Capture the cell that displays the provided text and extract its (x, y) central coordinate. 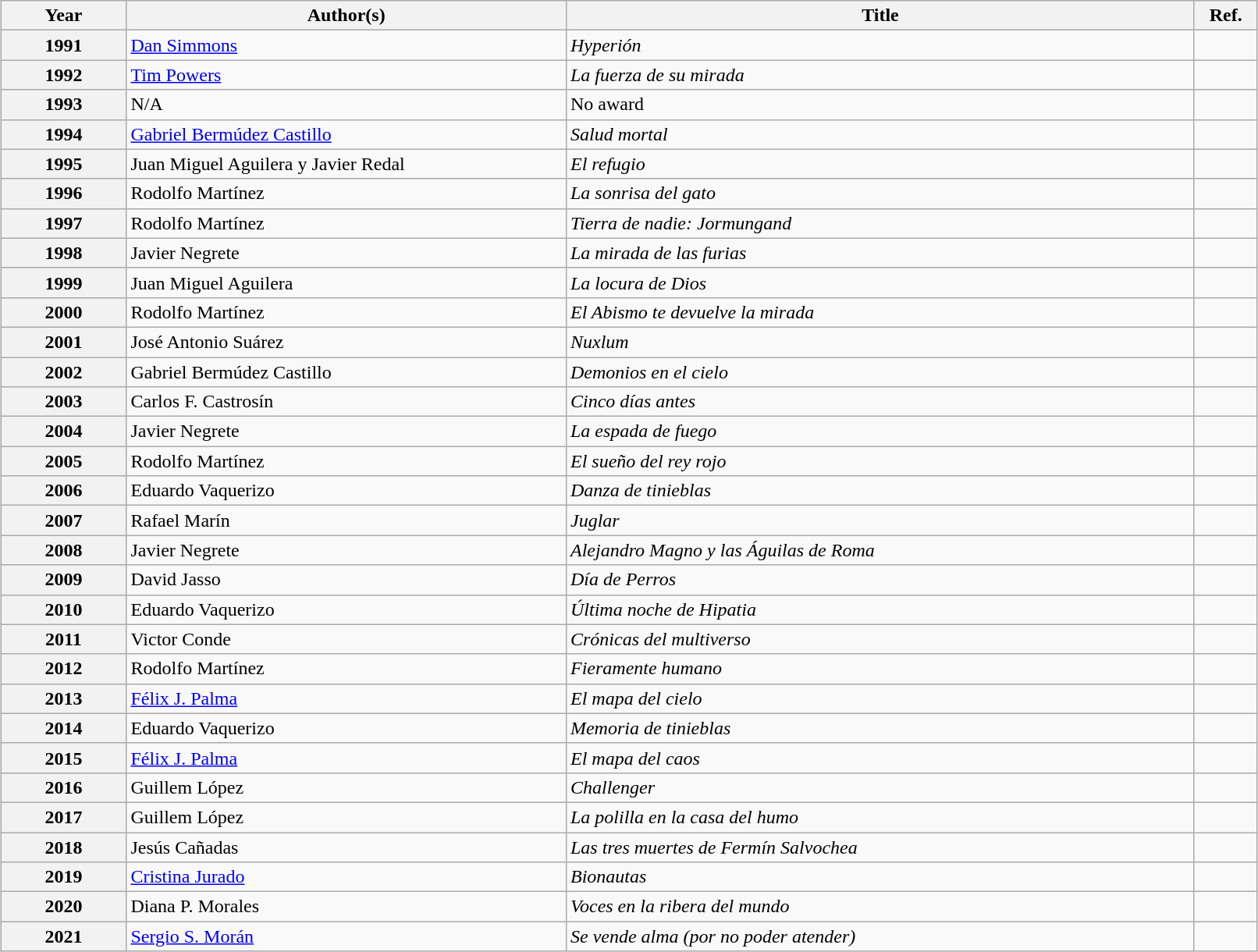
1995 (64, 164)
Year (64, 16)
Title (880, 16)
La polilla en la casa del humo (880, 817)
2002 (64, 372)
Diana P. Morales (346, 907)
2012 (64, 669)
2005 (64, 461)
Juglar (880, 520)
La espada de fuego (880, 432)
2019 (64, 877)
Tierra de nadie: Jormungand (880, 223)
Se vende alma (por no poder atender) (880, 936)
2007 (64, 520)
El mapa del cielo (880, 698)
1996 (64, 194)
N/A (346, 105)
David Jasso (346, 580)
1998 (64, 253)
La fuerza de su mirada (880, 75)
El mapa del caos (880, 758)
No award (880, 105)
2000 (64, 312)
2006 (64, 491)
Jesús Cañadas (346, 847)
Carlos F. Castrosín (346, 402)
La sonrisa del gato (880, 194)
El Abismo te devuelve la mirada (880, 312)
El refugio (880, 164)
1991 (64, 45)
José Antonio Suárez (346, 342)
Juan Miguel Aguilera y Javier Redal (346, 164)
1997 (64, 223)
Salud mortal (880, 134)
Nuxlum (880, 342)
2004 (64, 432)
Cinco días antes (880, 402)
Juan Miguel Aguilera (346, 282)
Sergio S. Morán (346, 936)
Voces en la ribera del mundo (880, 907)
La locura de Dios (880, 282)
2009 (64, 580)
Victor Conde (346, 639)
2010 (64, 609)
Las tres muertes de Fermín Salvochea (880, 847)
Tim Powers (346, 75)
1999 (64, 282)
2018 (64, 847)
2003 (64, 402)
Danza de tinieblas (880, 491)
2011 (64, 639)
Bionautas (880, 877)
Cristina Jurado (346, 877)
2001 (64, 342)
Rafael Marín (346, 520)
1994 (64, 134)
Author(s) (346, 16)
Challenger (880, 787)
Alejandro Magno y las Águilas de Roma (880, 550)
2015 (64, 758)
1993 (64, 105)
Dan Simmons (346, 45)
La mirada de las furias (880, 253)
1992 (64, 75)
Demonios en el cielo (880, 372)
2014 (64, 728)
Hyperión (880, 45)
2021 (64, 936)
El sueño del rey rojo (880, 461)
Día de Perros (880, 580)
2013 (64, 698)
2016 (64, 787)
2020 (64, 907)
2008 (64, 550)
2017 (64, 817)
Fieramente humano (880, 669)
Crónicas del multiverso (880, 639)
Ref. (1225, 16)
Última noche de Hipatia (880, 609)
Memoria de tinieblas (880, 728)
